Output the (x, y) coordinate of the center of the cell containing the given text.  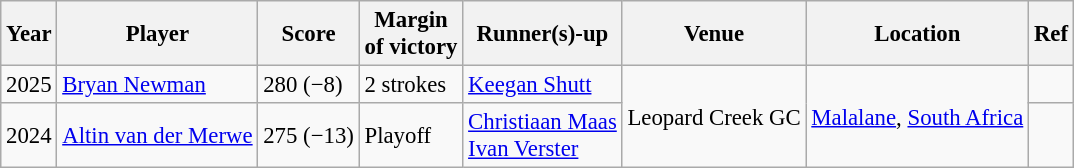
Marginof victory (411, 34)
Malalane, South Africa (918, 117)
Year (29, 34)
275 (−13) (308, 136)
Score (308, 34)
Ref (1052, 34)
Playoff (411, 136)
2 strokes (411, 85)
Christiaan Maas Ivan Verster (542, 136)
Runner(s)-up (542, 34)
Venue (714, 34)
Keegan Shutt (542, 85)
Bryan Newman (158, 85)
Location (918, 34)
Player (158, 34)
2024 (29, 136)
2025 (29, 85)
Leopard Creek GC (714, 117)
Altin van der Merwe (158, 136)
280 (−8) (308, 85)
